Provide the (x, y) coordinate of the cell's center where the given text is located.  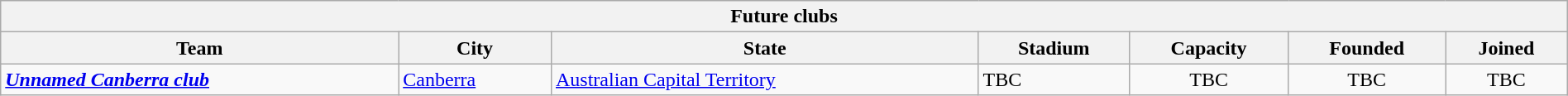
Australian Capital Territory (764, 79)
Team (200, 48)
Canberra (475, 79)
Founded (1367, 48)
Future clubs (784, 17)
State (764, 48)
Stadium (1054, 48)
City (475, 48)
Unnamed Canberra club (200, 79)
Joined (1507, 48)
Capacity (1208, 48)
